Detect which cell encompasses the target text, then output its (X, Y) center coordinate. 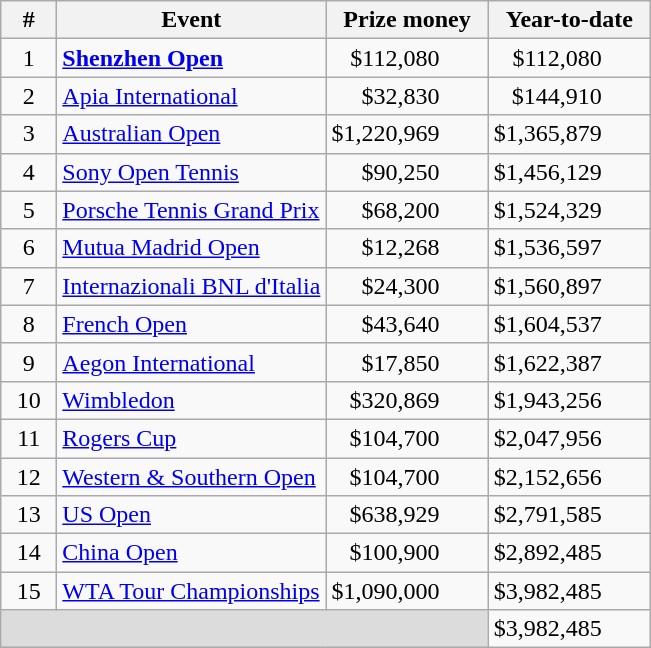
$90,250 (407, 172)
3 (29, 134)
Wimbledon (192, 400)
Event (192, 20)
Aegon International (192, 362)
5 (29, 210)
Year-to-date (569, 20)
8 (29, 324)
11 (29, 438)
14 (29, 553)
$1,524,329 (569, 210)
$1,456,129 (569, 172)
1 (29, 58)
$144,910 (569, 96)
$1,536,597 (569, 248)
$12,268 (407, 248)
13 (29, 515)
Mutua Madrid Open (192, 248)
Apia International (192, 96)
4 (29, 172)
$100,900 (407, 553)
Porsche Tennis Grand Prix (192, 210)
Rogers Cup (192, 438)
$32,830 (407, 96)
Western & Southern Open (192, 477)
10 (29, 400)
$2,791,585 (569, 515)
$1,365,879 (569, 134)
WTA Tour Championships (192, 591)
15 (29, 591)
$24,300 (407, 286)
China Open (192, 553)
$1,604,537 (569, 324)
Internazionali BNL d'Italia (192, 286)
$43,640 (407, 324)
# (29, 20)
$68,200 (407, 210)
$17,850 (407, 362)
$2,152,656 (569, 477)
$1,220,969 (407, 134)
$1,560,897 (569, 286)
9 (29, 362)
French Open (192, 324)
Shenzhen Open (192, 58)
$2,047,956 (569, 438)
$1,943,256 (569, 400)
6 (29, 248)
12 (29, 477)
Sony Open Tennis (192, 172)
$1,090,000 (407, 591)
$638,929 (407, 515)
$320,869 (407, 400)
2 (29, 96)
$1,622,387 (569, 362)
Australian Open (192, 134)
7 (29, 286)
US Open (192, 515)
Prize money (407, 20)
$2,892,485 (569, 553)
